For the text-containing cell, return its midpoint in (X, Y) coordinate format. 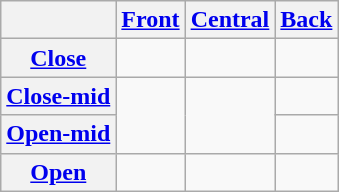
Open-mid (58, 134)
Open (58, 172)
Front (150, 20)
Close-mid (58, 96)
Close (58, 58)
Central (230, 20)
Back (306, 20)
